Output the (x, y) coordinate of the center of the cell containing the given text.  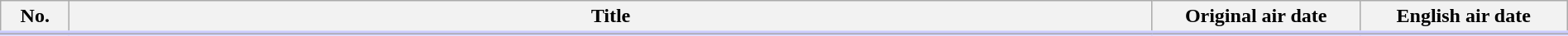
No. (35, 17)
Original air date (1255, 17)
Title (610, 17)
English air date (1464, 17)
